Determine the (X, Y) coordinate at the center of the cell enclosing the given text.  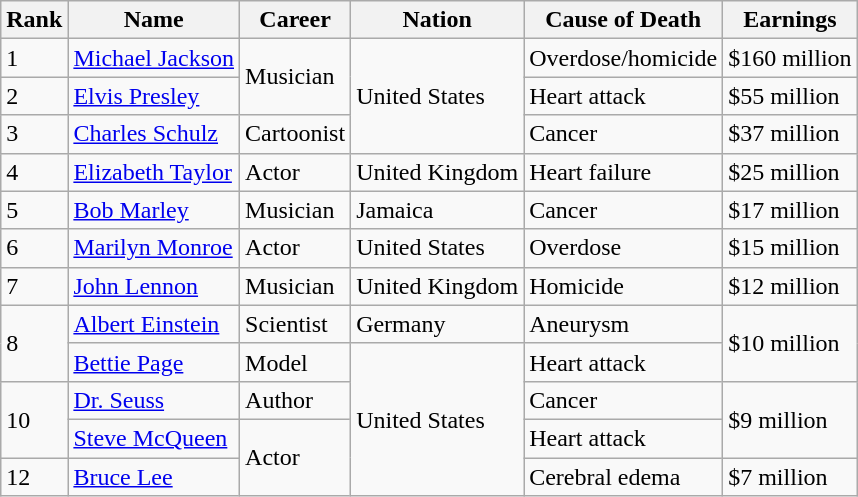
Scientist (296, 324)
Overdose (624, 248)
Jamaica (438, 210)
Career (296, 20)
$10 million (790, 343)
5 (34, 210)
12 (34, 477)
$12 million (790, 286)
Bettie Page (154, 362)
Elvis Presley (154, 96)
Aneurysm (624, 324)
Model (296, 362)
8 (34, 343)
Germany (438, 324)
Rank (34, 20)
4 (34, 172)
7 (34, 286)
$160 million (790, 58)
Elizabeth Taylor (154, 172)
Nation (438, 20)
Name (154, 20)
Earnings (790, 20)
3 (34, 134)
$25 million (790, 172)
Marilyn Monroe (154, 248)
Steve McQueen (154, 438)
Heart failure (624, 172)
Cause of Death (624, 20)
Charles Schulz (154, 134)
Bruce Lee (154, 477)
6 (34, 248)
$15 million (790, 248)
Cerebral edema (624, 477)
John Lennon (154, 286)
$55 million (790, 96)
$37 million (790, 134)
10 (34, 419)
Cartoonist (296, 134)
Author (296, 400)
Homicide (624, 286)
Overdose/homicide (624, 58)
1 (34, 58)
$7 million (790, 477)
Michael Jackson (154, 58)
$9 million (790, 419)
Albert Einstein (154, 324)
$17 million (790, 210)
Dr. Seuss (154, 400)
Bob Marley (154, 210)
2 (34, 96)
